Return the (X, Y) coordinate for the center point of the cell that contains the specified text.  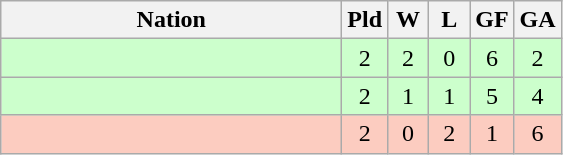
Pld (365, 20)
GA (538, 20)
GF (492, 20)
L (450, 20)
Nation (172, 20)
4 (538, 96)
5 (492, 96)
W (408, 20)
